Detect which cell encompasses the target text, then output its [x, y] center coordinate. 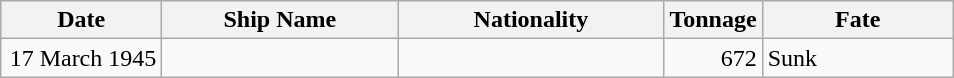
Date [82, 20]
Ship Name [280, 20]
Fate [858, 20]
Nationality [531, 20]
672 [713, 58]
Sunk [858, 58]
Tonnage [713, 20]
17 March 1945 [82, 58]
